Find where the given text appears and provide that cell's center as [X, Y] coordinate. 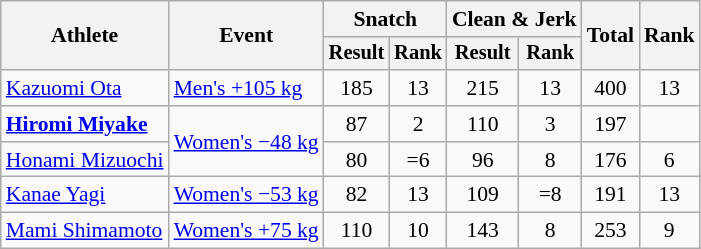
Hiromi Miyake [85, 124]
87 [357, 124]
Women's −53 kg [246, 195]
185 [357, 88]
Women's +75 kg [246, 231]
Clean & Jerk [514, 19]
Athlete [85, 36]
197 [610, 124]
215 [483, 88]
Event [246, 36]
3 [550, 124]
96 [483, 160]
2 [418, 124]
Total [610, 36]
Kazuomi Ota [85, 88]
80 [357, 160]
Mami Shimamoto [85, 231]
400 [610, 88]
Snatch [386, 19]
191 [610, 195]
Honami Mizuochi [85, 160]
Women's −48 kg [246, 142]
9 [670, 231]
82 [357, 195]
Kanae Yagi [85, 195]
253 [610, 231]
6 [670, 160]
=6 [418, 160]
=8 [550, 195]
10 [418, 231]
143 [483, 231]
109 [483, 195]
176 [610, 160]
Men's +105 kg [246, 88]
